Determine the [X, Y] coordinate at the center of the cell enclosing the given text.  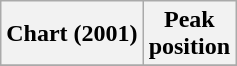
Peakposition [189, 34]
Chart (2001) [72, 34]
